Capture the cell that displays the provided text and extract its (x, y) central coordinate. 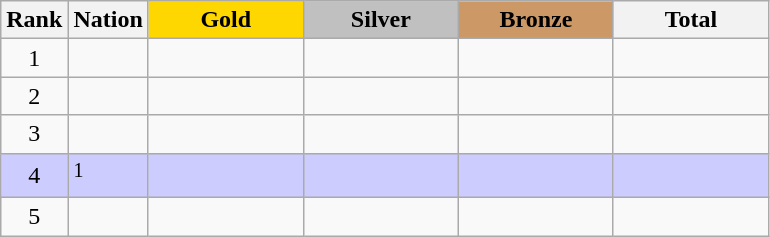
2 (34, 96)
Nation (108, 20)
Rank (34, 20)
Silver (380, 20)
Gold (226, 20)
Bronze (536, 20)
3 (34, 134)
4 (34, 176)
5 (34, 217)
Total (690, 20)
